Provide the [X, Y] coordinate of the cell's center where the given text is located.  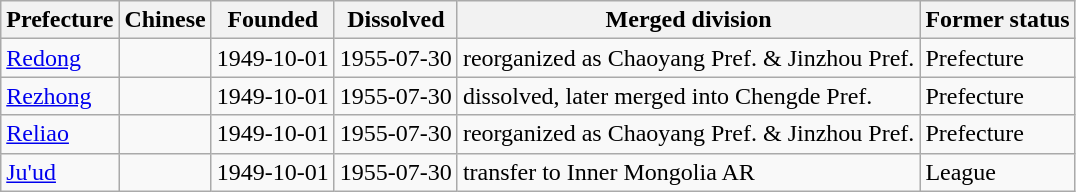
Merged division [688, 20]
transfer to Inner Mongolia AR [688, 172]
Dissolved [396, 20]
Ju'ud [60, 172]
Rezhong [60, 96]
Former status [998, 20]
Reliao [60, 134]
League [998, 172]
Chinese [165, 20]
Founded [272, 20]
Redong [60, 58]
dissolved, later merged into Chengde Pref. [688, 96]
